Return [x, y] of the center of cell containing provided text 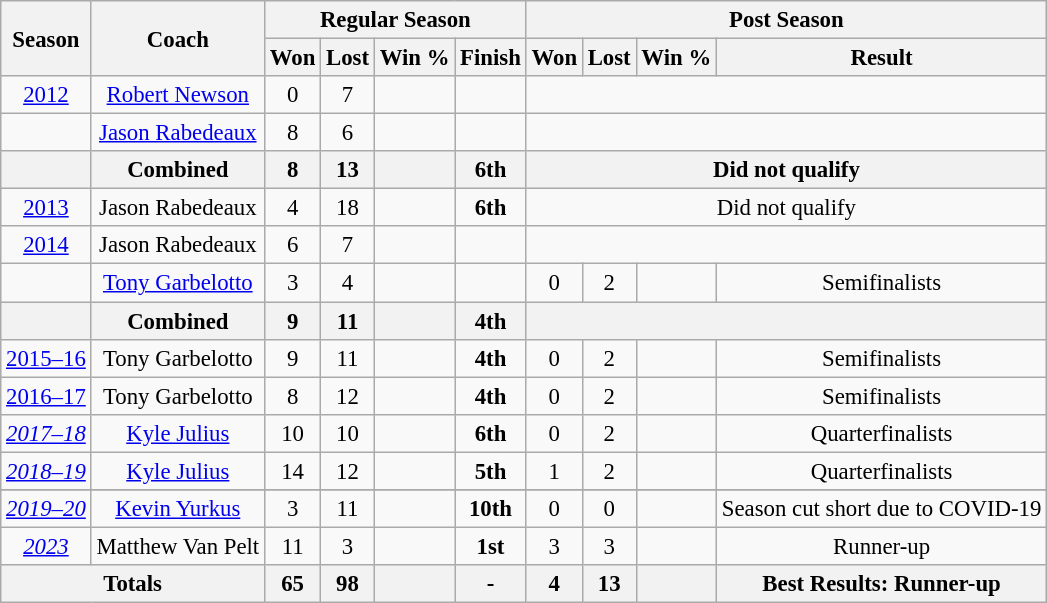
Runner-up [881, 546]
Season [46, 38]
2015–16 [46, 358]
Result [881, 58]
65 [293, 584]
98 [348, 584]
- [490, 584]
2016–17 [46, 396]
Robert Newson [178, 95]
2017–18 [46, 433]
5th [490, 471]
Totals [133, 584]
Finish [490, 58]
Matthew Van Pelt [178, 546]
Kevin Yurkus [178, 509]
2013 [46, 208]
14 [293, 471]
2019–20 [46, 509]
18 [348, 208]
Season cut short due to COVID-19 [881, 509]
1st [490, 546]
Regular Season [396, 20]
2018–19 [46, 471]
Best Results: Runner-up [881, 584]
1 [554, 471]
Coach [178, 38]
Post Season [786, 20]
2023 [46, 546]
2012 [46, 95]
2014 [46, 245]
10th [490, 509]
